Locate the cell with the specified text and output its (x, y) center coordinate. 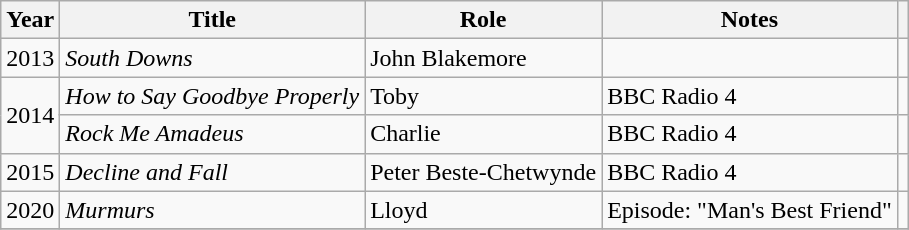
Episode: "Man's Best Friend" (750, 210)
How to Say Goodbye Properly (212, 96)
John Blakemore (484, 58)
Title (212, 20)
Toby (484, 96)
Rock Me Amadeus (212, 134)
Lloyd (484, 210)
2015 (30, 172)
Murmurs (212, 210)
South Downs (212, 58)
Role (484, 20)
Notes (750, 20)
Decline and Fall (212, 172)
Year (30, 20)
2013 (30, 58)
Peter Beste-Chetwynde (484, 172)
2014 (30, 115)
Charlie (484, 134)
2020 (30, 210)
